Identify which cell holds the provided text, then report its (X, Y) central coordinate. 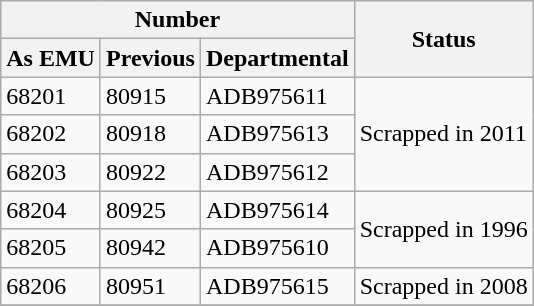
As EMU (51, 58)
Scrapped in 2011 (444, 134)
ADB975610 (277, 248)
Previous (150, 58)
Status (444, 39)
68204 (51, 210)
80922 (150, 172)
ADB975611 (277, 96)
68203 (51, 172)
ADB975615 (277, 286)
80925 (150, 210)
ADB975612 (277, 172)
80951 (150, 286)
80915 (150, 96)
68205 (51, 248)
ADB975614 (277, 210)
68201 (51, 96)
Departmental (277, 58)
Number (178, 20)
Scrapped in 1996 (444, 229)
68202 (51, 134)
Scrapped in 2008 (444, 286)
80942 (150, 248)
68206 (51, 286)
ADB975613 (277, 134)
80918 (150, 134)
